Find where the given text appears and provide that cell's center as (X, Y) coordinate. 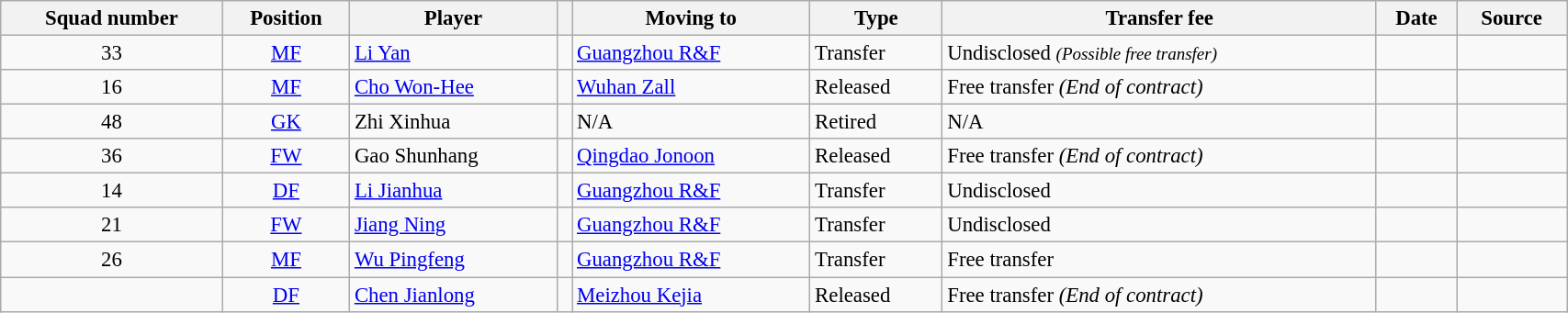
Jiang Ning (454, 225)
33 (112, 53)
Player (454, 18)
Li Yan (454, 53)
Wu Pingfeng (454, 260)
48 (112, 122)
Free transfer (1159, 260)
Transfer fee (1159, 18)
16 (112, 87)
Wuhan Zall (691, 87)
Source (1512, 18)
Li Jianhua (454, 191)
Meizhou Kejia (691, 295)
Type (876, 18)
Date (1416, 18)
GK (286, 122)
Squad number (112, 18)
21 (112, 225)
36 (112, 156)
Cho Won-Hee (454, 87)
Position (286, 18)
Qingdao Jonoon (691, 156)
14 (112, 191)
Undisclosed (Possible free transfer) (1159, 53)
Moving to (691, 18)
Zhi Xinhua (454, 122)
Gao Shunhang (454, 156)
Chen Jianlong (454, 295)
26 (112, 260)
Retired (876, 122)
